Output the (x, y) coordinate of the center of the cell containing the given text.  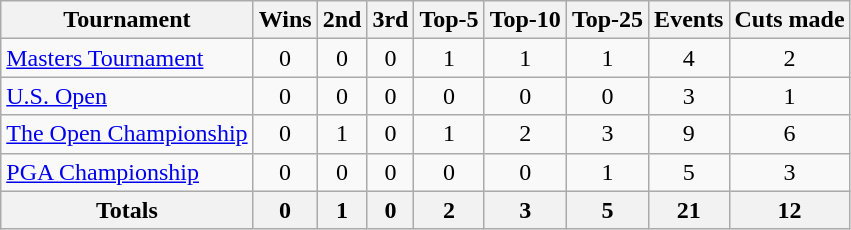
21 (689, 210)
9 (689, 134)
4 (689, 58)
Top-10 (525, 20)
Top-5 (449, 20)
U.S. Open (127, 96)
Cuts made (790, 20)
The Open Championship (127, 134)
2nd (342, 20)
Totals (127, 210)
PGA Championship (127, 172)
3rd (390, 20)
6 (790, 134)
Wins (285, 20)
Masters Tournament (127, 58)
12 (790, 210)
Top-25 (607, 20)
Tournament (127, 20)
Events (689, 20)
